Find where the given text appears and provide that cell's center as (x, y) coordinate. 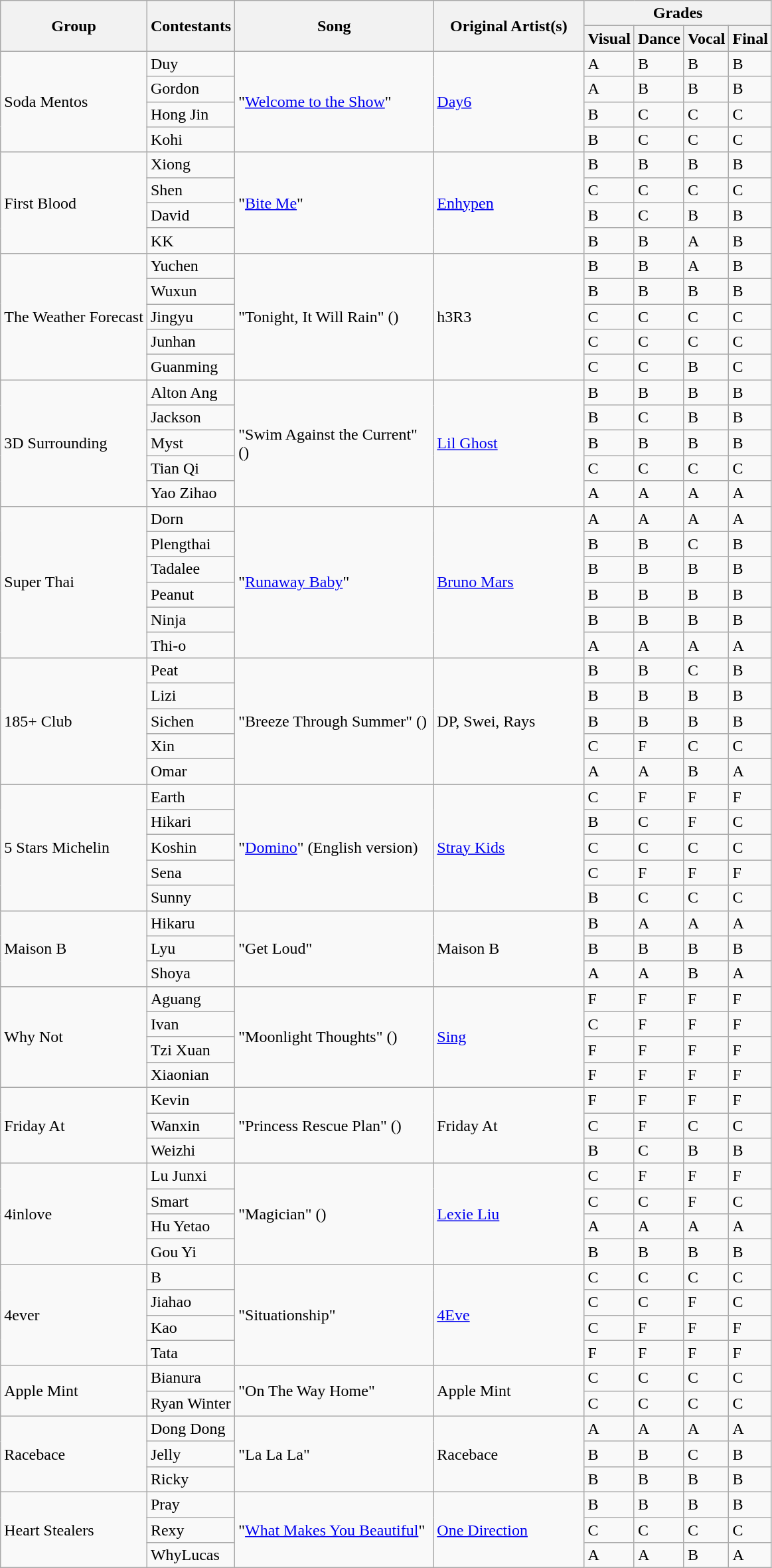
Dong Dong (191, 1429)
"Welcome to the Show" (335, 102)
Ivan (191, 1024)
Guanming (191, 367)
Omar (191, 772)
3D Surrounding (74, 443)
Super Thai (74, 582)
Myst (191, 443)
Peat (191, 670)
Pray (191, 1504)
Original Artist(s) (508, 26)
Alton Ang (191, 392)
h3R3 (508, 316)
Sunny (191, 898)
Dorn (191, 519)
4ever (74, 1315)
"Princess Rescue Plan" () (335, 1125)
Wanxin (191, 1126)
Shoya (191, 974)
Aguang (191, 999)
"Get Loud" (335, 948)
Tata (191, 1353)
Song (335, 26)
Lil Ghost (508, 443)
Why Not (74, 1037)
Gou Yi (191, 1252)
"Tonight, It Will Rain" () (335, 316)
Hikari (191, 822)
Group (74, 26)
WhyLucas (191, 1555)
Jelly (191, 1454)
Jingyu (191, 317)
Jackson (191, 418)
Yao Zihao (191, 493)
Kevin (191, 1100)
"Situationship" (335, 1315)
Lexie Liu (508, 1214)
Vocal (706, 39)
One Direction (508, 1529)
Smart (191, 1201)
Lu Junxi (191, 1176)
Sena (191, 873)
"Breeze Through Summer" () (335, 721)
Rexy (191, 1529)
5 Stars Michelin (74, 847)
Kohi (191, 139)
Xiong (191, 165)
Kao (191, 1328)
Bruno Mars (508, 582)
The Weather Forecast (74, 316)
"Magician" () (335, 1214)
Junhan (191, 342)
185+ Club (74, 721)
Hu Yetao (191, 1227)
David (191, 215)
Earth (191, 797)
4inlove (74, 1214)
Enhypen (508, 203)
Ryan Winter (191, 1403)
Duy (191, 64)
Tzi Xuan (191, 1049)
Dance (658, 39)
Final (750, 39)
Koshin (191, 847)
Xin (191, 746)
Bianura (191, 1378)
Ninja (191, 620)
"La La La" (335, 1454)
Day6 (508, 102)
Heart Stealers (74, 1529)
"Moonlight Thoughts" () (335, 1037)
4Eve (508, 1315)
"On The Way Home" (335, 1391)
Gordon (191, 89)
KK (191, 240)
"Domino" (English version) (335, 847)
Visual (609, 39)
Sing (508, 1037)
First Blood (74, 203)
"Swim Against the Current" () (335, 443)
Tian Qi (191, 468)
Contestants (191, 26)
Grades (678, 13)
"Runaway Baby" (335, 582)
"Bite Me" (335, 203)
Soda Mentos (74, 102)
"What Makes You Beautiful" (335, 1529)
Plengthai (191, 544)
Ricky (191, 1479)
Hikaru (191, 923)
Jiahao (191, 1302)
Lyu (191, 948)
Yuchen (191, 266)
Stray Kids (508, 847)
Hong Jin (191, 114)
Weizhi (191, 1151)
DP, Swei, Rays (508, 721)
Lizi (191, 695)
Xiaonian (191, 1075)
Shen (191, 190)
Wuxun (191, 291)
Thi-o (191, 645)
Sichen (191, 721)
Peanut (191, 594)
Tadalee (191, 569)
